Return the [x, y] coordinate for the center point of the cell that contains the specified text.  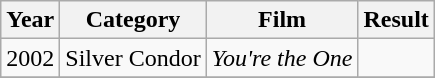
2002 [30, 58]
Result [396, 20]
Year [30, 20]
You're the One [282, 58]
Silver Condor [133, 58]
Category [133, 20]
Film [282, 20]
